Identify which cell holds the provided text, then report its (x, y) central coordinate. 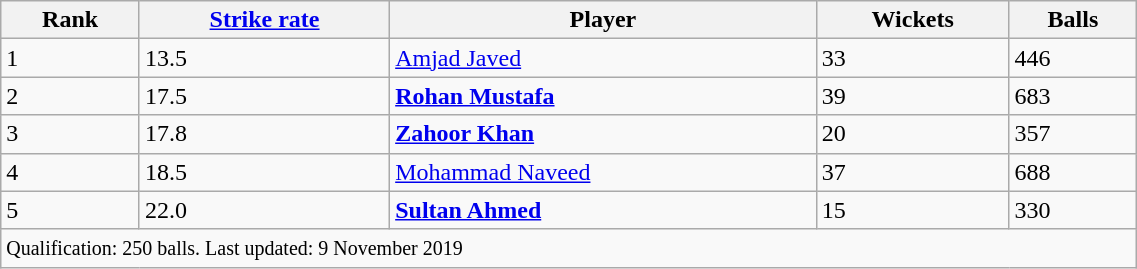
20 (912, 134)
330 (1073, 210)
17.8 (264, 134)
17.5 (264, 96)
18.5 (264, 172)
2 (70, 96)
37 (912, 172)
Qualification: 250 balls. Last updated: 9 November 2019 (569, 248)
15 (912, 210)
5 (70, 210)
3 (70, 134)
Amjad Javed (604, 58)
39 (912, 96)
683 (1073, 96)
Player (604, 20)
Balls (1073, 20)
22.0 (264, 210)
357 (1073, 134)
Zahoor Khan (604, 134)
Rohan Mustafa (604, 96)
Wickets (912, 20)
Rank (70, 20)
Mohammad Naveed (604, 172)
1 (70, 58)
Sultan Ahmed (604, 210)
33 (912, 58)
688 (1073, 172)
13.5 (264, 58)
446 (1073, 58)
4 (70, 172)
Strike rate (264, 20)
